Locate the cell with the specified text and output its [x, y] center coordinate. 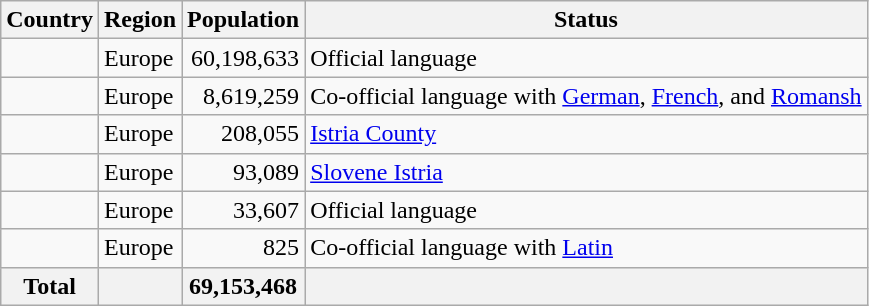
Region [140, 20]
208,055 [244, 134]
33,607 [244, 210]
Slovene Istria [586, 172]
Country [50, 20]
Istria County [586, 134]
93,089 [244, 172]
Status [586, 20]
825 [244, 248]
Co-official language with Latin [586, 248]
Total [50, 286]
8,619,259 [244, 96]
60,198,633 [244, 58]
69,153,468 [244, 286]
Population [244, 20]
Co-official language with German, French, and Romansh [586, 96]
